Pinpoint the cell where the given text exists, returning its (X, Y) midpoint coordinate. 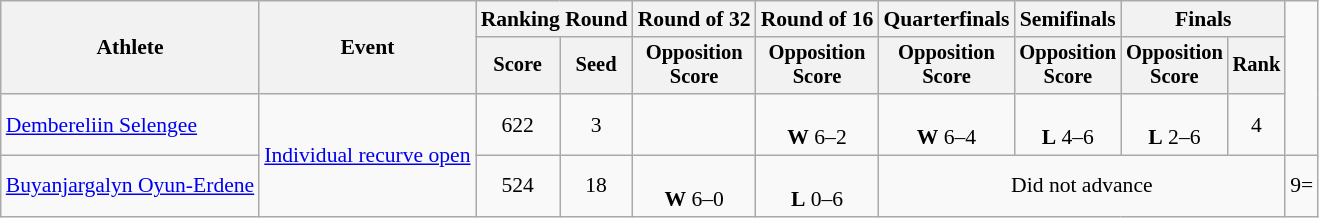
Round of 32 (694, 19)
Ranking Round (554, 19)
Dembereliin Selengee (130, 124)
Quarterfinals (946, 19)
622 (518, 124)
W 6–4 (946, 124)
9= (1302, 186)
W 6–0 (694, 186)
L 4–6 (1068, 124)
W 6–2 (818, 124)
Athlete (130, 48)
3 (596, 124)
Score (518, 66)
4 (1257, 124)
Round of 16 (818, 19)
Did not advance (1082, 186)
Finals (1203, 19)
Seed (596, 66)
L 0–6 (818, 186)
Semifinals (1068, 19)
L 2–6 (1174, 124)
Rank (1257, 66)
Event (367, 48)
Individual recurve open (367, 155)
Buyanjargalyn Oyun-Erdene (130, 186)
524 (518, 186)
18 (596, 186)
